Identify which cell holds the provided text, then report its (x, y) central coordinate. 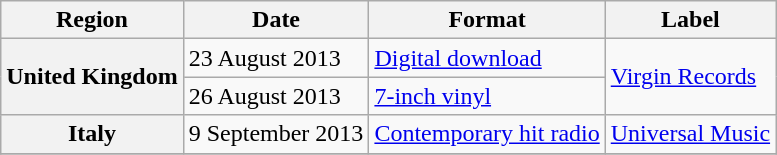
9 September 2013 (276, 134)
7-inch vinyl (487, 96)
Contemporary hit radio (487, 134)
Italy (92, 134)
23 August 2013 (276, 58)
26 August 2013 (276, 96)
Universal Music (690, 134)
Format (487, 20)
Region (92, 20)
Date (276, 20)
United Kingdom (92, 77)
Label (690, 20)
Digital download (487, 58)
Virgin Records (690, 77)
